Find where the given text appears and provide that cell's center as [x, y] coordinate. 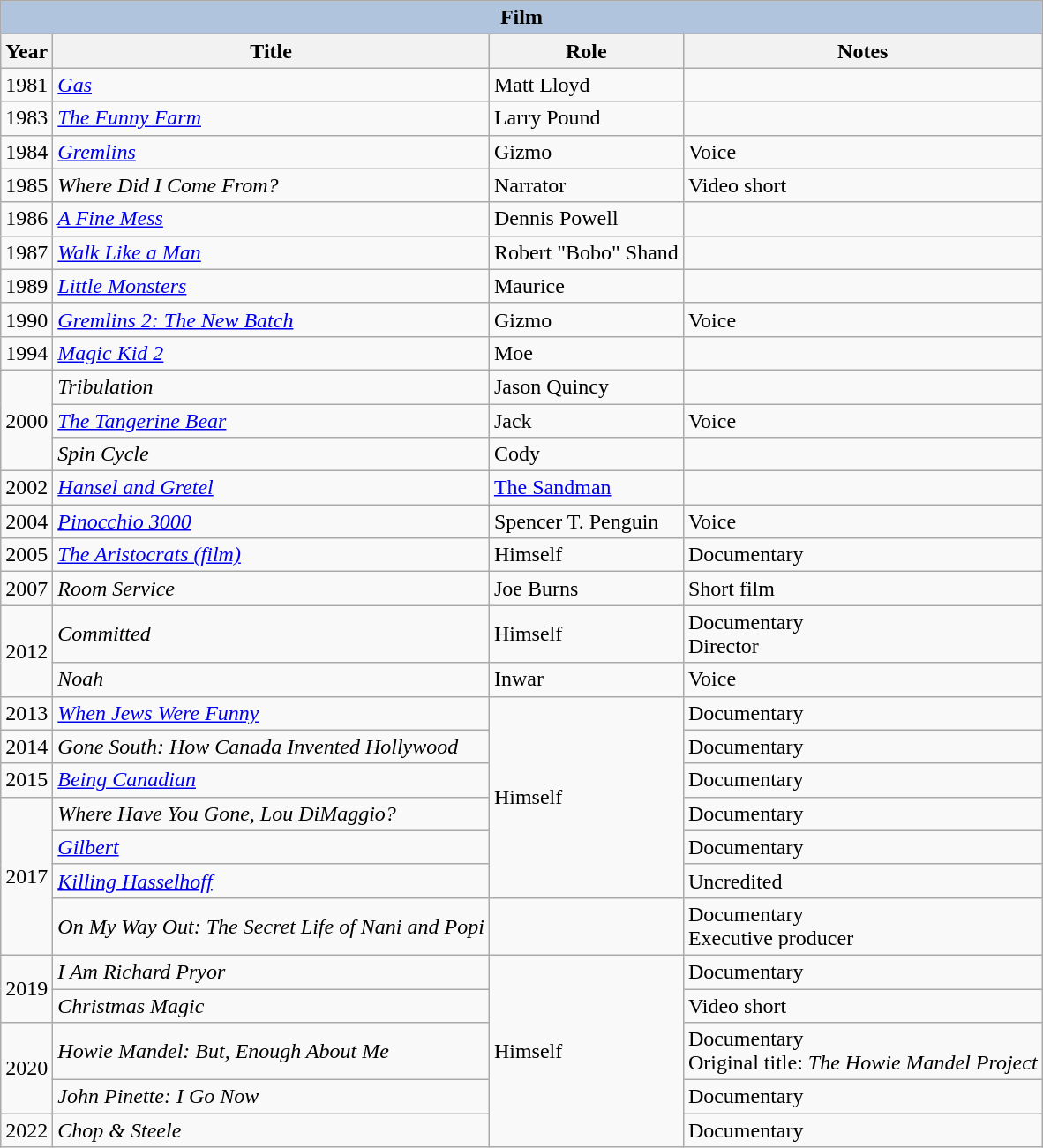
Magic Kid 2 [272, 353]
Chop & Steele [272, 1130]
1983 [26, 118]
Uncredited [863, 881]
Spin Cycle [272, 454]
Where Have You Gone, Lou DiMaggio? [272, 814]
Dennis Powell [586, 219]
Pinocchio 3000 [272, 521]
Documentary Original title: The Howie Mandel Project [863, 1052]
Documentary Executive producer [863, 927]
Little Monsters [272, 286]
Gilbert [272, 847]
1981 [26, 85]
1994 [26, 353]
1986 [26, 219]
Gas [272, 85]
Larry Pound [586, 118]
Gremlins 2: The New Batch [272, 319]
Walk Like a Man [272, 252]
Jason Quincy [586, 386]
2015 [26, 780]
Gremlins [272, 152]
The Sandman [586, 488]
Gone South: How Canada Invented Hollywood [272, 747]
2004 [26, 521]
The Tangerine Bear [272, 421]
2019 [26, 988]
2022 [26, 1130]
Film [521, 18]
Cody [586, 454]
I Am Richard Pryor [272, 972]
The Aristocrats (film) [272, 555]
Howie Mandel: But, Enough About Me [272, 1052]
2002 [26, 488]
Joe Burns [586, 589]
Maurice [586, 286]
Short film [863, 589]
Room Service [272, 589]
1987 [26, 252]
2020 [26, 1068]
Documentary Director [863, 634]
1984 [26, 152]
2000 [26, 420]
Noah [272, 679]
Spencer T. Penguin [586, 521]
1985 [26, 185]
Robert "Bobo" Shand [586, 252]
Matt Lloyd [586, 85]
Committed [272, 634]
The Funny Farm [272, 118]
Killing Hasselhoff [272, 881]
Inwar [586, 679]
Title [272, 51]
A Fine Mess [272, 219]
Moe [586, 353]
2005 [26, 555]
1989 [26, 286]
On My Way Out: The Secret Life of Nani and Popi [272, 927]
Hansel and Gretel [272, 488]
Being Canadian [272, 780]
2017 [26, 875]
2013 [26, 713]
Where Did I Come From? [272, 185]
1990 [26, 319]
2012 [26, 651]
Jack [586, 421]
Narrator [586, 185]
Notes [863, 51]
John Pinette: I Go Now [272, 1097]
2007 [26, 589]
Tribulation [272, 386]
Role [586, 51]
Christmas Magic [272, 1005]
Year [26, 51]
When Jews Were Funny [272, 713]
2014 [26, 747]
